Extract the (x, y) coordinate from the center of the cell holding the provided text.  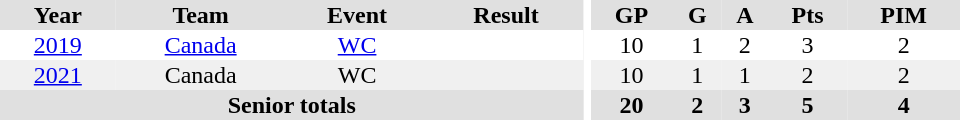
Team (201, 15)
A (745, 15)
G (698, 15)
Result (506, 15)
Senior totals (292, 105)
20 (631, 105)
GP (631, 15)
Pts (808, 15)
Event (358, 15)
5 (808, 105)
2019 (58, 45)
PIM (904, 15)
4 (904, 105)
Year (58, 15)
2021 (58, 75)
